Find where the given text appears and provide that cell's center as [X, Y] coordinate. 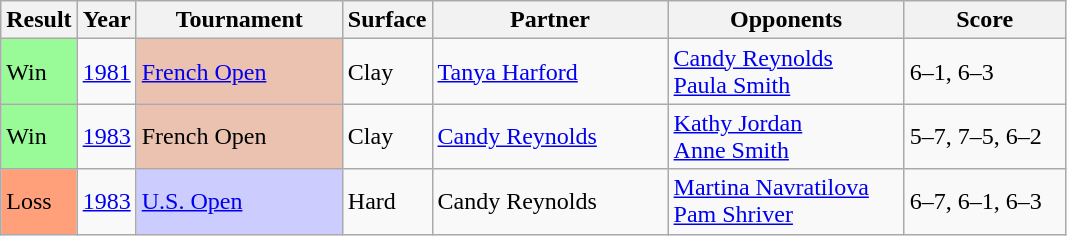
Candy Reynolds Paula Smith [786, 72]
5–7, 7–5, 6–2 [984, 136]
U.S. Open [239, 202]
Tournament [239, 20]
Year [106, 20]
Hard [387, 202]
Partner [550, 20]
6–7, 6–1, 6–3 [984, 202]
Kathy Jordan Anne Smith [786, 136]
1981 [106, 72]
Result [39, 20]
Loss [39, 202]
6–1, 6–3 [984, 72]
Tanya Harford [550, 72]
Opponents [786, 20]
Martina Navratilova Pam Shriver [786, 202]
Surface [387, 20]
Score [984, 20]
